Find where the given text appears and provide that cell's center as [x, y] coordinate. 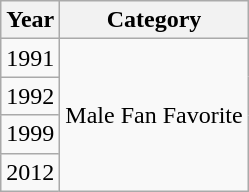
1992 [30, 96]
1999 [30, 134]
Male Fan Favorite [154, 115]
Year [30, 20]
2012 [30, 172]
Category [154, 20]
1991 [30, 58]
